Locate the cell with the specified text and output its [x, y] center coordinate. 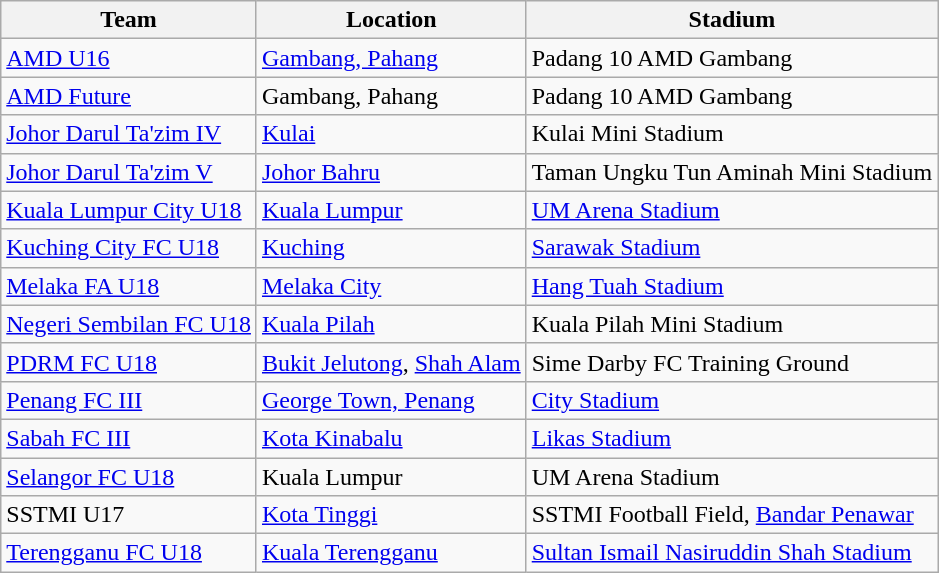
Likas Stadium [732, 438]
George Town, Penang [391, 400]
Terengganu FC U18 [129, 553]
Melaka FA U18 [129, 286]
Penang FC III [129, 400]
Kuala Lumpur City U18 [129, 210]
Kuching City FC U18 [129, 248]
PDRM FC U18 [129, 362]
Johor Darul Ta'zim IV [129, 134]
Negeri Sembilan FC U18 [129, 324]
SSTMI Football Field, Bandar Penawar [732, 515]
AMD U16 [129, 58]
SSTMI U17 [129, 515]
Kuala Pilah [391, 324]
Kota Tinggi [391, 515]
Kuala Terengganu [391, 553]
AMD Future [129, 96]
Johor Bahru [391, 172]
City Stadium [732, 400]
Kulai [391, 134]
Taman Ungku Tun Aminah Mini Stadium [732, 172]
Sabah FC III [129, 438]
Sultan Ismail Nasiruddin Shah Stadium [732, 553]
Sime Darby FC Training Ground [732, 362]
Kota Kinabalu [391, 438]
Kulai Mini Stadium [732, 134]
Johor Darul Ta'zim V [129, 172]
Bukit Jelutong, Shah Alam [391, 362]
Stadium [732, 20]
Selangor FC U18 [129, 477]
Team [129, 20]
Kuala Pilah Mini Stadium [732, 324]
Melaka City [391, 286]
Kuching [391, 248]
Sarawak Stadium [732, 248]
Location [391, 20]
Hang Tuah Stadium [732, 286]
